Scan for the cell matching the given text and deliver its [x, y] coordinate at center. 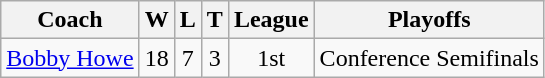
T [214, 20]
League [271, 20]
L [188, 20]
1st [271, 58]
Bobby Howe [70, 58]
Playoffs [429, 20]
W [156, 20]
3 [214, 58]
7 [188, 58]
Conference Semifinals [429, 58]
18 [156, 58]
Coach [70, 20]
